Determine the [X, Y] coordinate at the center of the cell enclosing the given text.  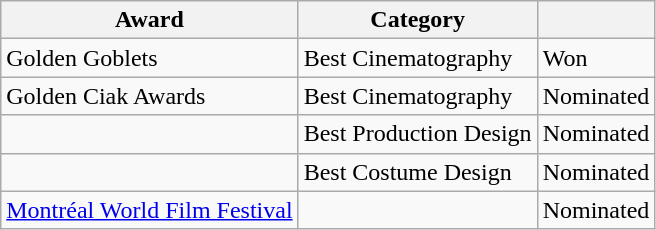
Best Costume Design [418, 172]
Golden Ciak Awards [150, 96]
Montréal World Film Festival [150, 210]
Golden Goblets [150, 58]
Won [596, 58]
Best Production Design [418, 134]
Award [150, 20]
Category [418, 20]
